Return the [x, y] coordinate for the center point of the cell that contains the specified text.  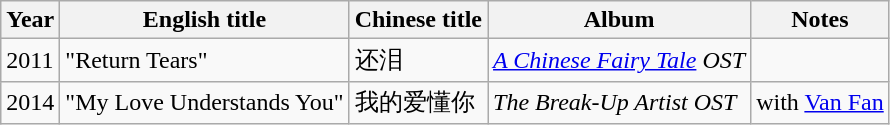
Album [620, 20]
2014 [30, 102]
Notes [820, 20]
A Chinese Fairy Tale OST [620, 60]
"Return Tears" [204, 60]
"My Love Understands You" [204, 102]
with Van Fan [820, 102]
我的爱懂你 [418, 102]
还泪 [418, 60]
The Break-Up Artist OST [620, 102]
English title [204, 20]
Chinese title [418, 20]
Year [30, 20]
2011 [30, 60]
